Output the (X, Y) coordinate of the center of the cell containing the given text.  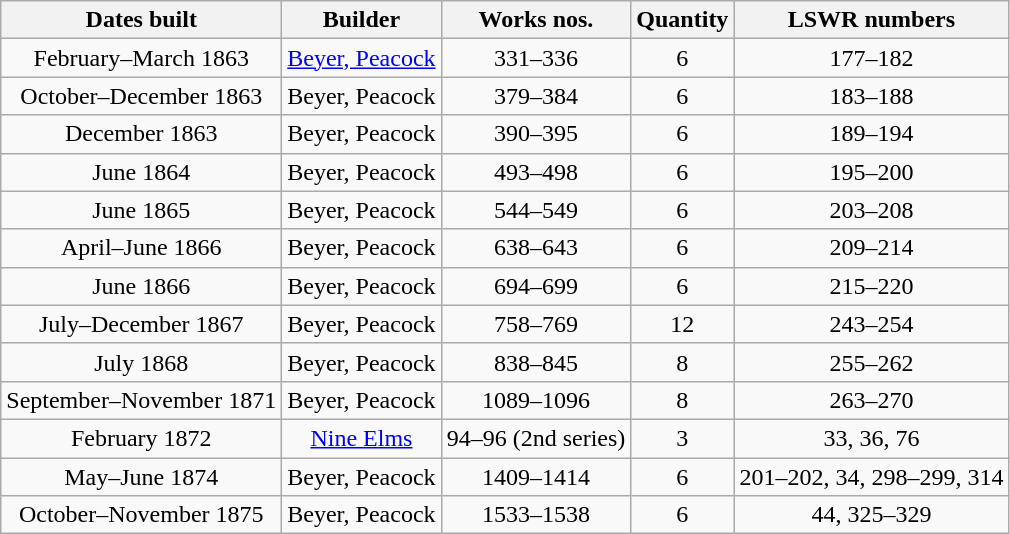
12 (682, 324)
331–336 (536, 58)
October–December 1863 (142, 96)
1089–1096 (536, 400)
243–254 (872, 324)
1533–1538 (536, 515)
February–March 1863 (142, 58)
203–208 (872, 210)
838–845 (536, 362)
October–November 1875 (142, 515)
1409–1414 (536, 477)
390–395 (536, 134)
Nine Elms (362, 438)
June 1866 (142, 286)
December 1863 (142, 134)
379–384 (536, 96)
201–202, 34, 298–299, 314 (872, 477)
Quantity (682, 20)
Builder (362, 20)
May–June 1874 (142, 477)
255–262 (872, 362)
195–200 (872, 172)
263–270 (872, 400)
3 (682, 438)
Works nos. (536, 20)
June 1864 (142, 172)
Dates built (142, 20)
758–769 (536, 324)
July 1868 (142, 362)
189–194 (872, 134)
215–220 (872, 286)
April–June 1866 (142, 248)
544–549 (536, 210)
LSWR numbers (872, 20)
209–214 (872, 248)
February 1872 (142, 438)
183–188 (872, 96)
July–December 1867 (142, 324)
44, 325–329 (872, 515)
94–96 (2nd series) (536, 438)
33, 36, 76 (872, 438)
September–November 1871 (142, 400)
694–699 (536, 286)
June 1865 (142, 210)
177–182 (872, 58)
493–498 (536, 172)
638–643 (536, 248)
